Return [X, Y] of the center of cell containing provided text 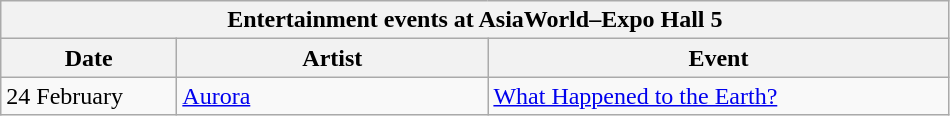
What Happened to the Earth? [718, 96]
24 February [89, 96]
Artist [332, 58]
Aurora [332, 96]
Entertainment events at AsiaWorld–Expo Hall 5 [475, 20]
Event [718, 58]
Date [89, 58]
